Capture the cell that displays the provided text and extract its (x, y) central coordinate. 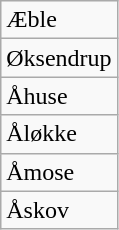
Åmose (59, 172)
Åløkke (59, 134)
Øksendrup (59, 58)
Åhuse (59, 96)
Åskov (59, 210)
Æble (59, 20)
